Return the (X, Y) coordinate for the center point of the cell that contains the specified text.  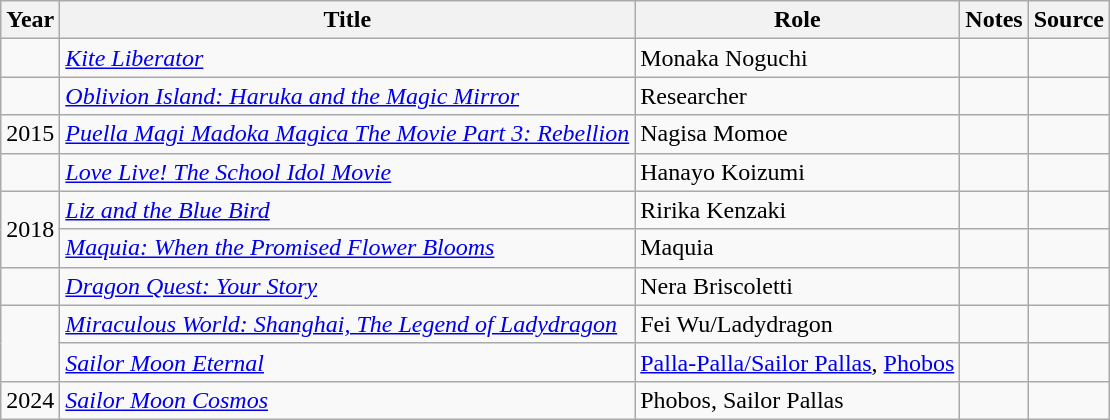
Ririka Kenzaki (798, 210)
Hanayo Koizumi (798, 172)
Monaka Noguchi (798, 58)
Maquia: When the Promised Flower Blooms (348, 248)
2018 (30, 229)
Nagisa Momoe (798, 134)
Phobos, Sailor Pallas (798, 400)
Miraculous World: Shanghai, The Legend of Ladydragon (348, 324)
Sailor Moon Eternal (348, 362)
Maquia (798, 248)
Year (30, 20)
Sailor Moon Cosmos (348, 400)
Nera Briscoletti (798, 286)
Liz and the Blue Bird (348, 210)
Source (1068, 20)
Researcher (798, 96)
Fei Wu/Ladydragon (798, 324)
Kite Liberator (348, 58)
2024 (30, 400)
Notes (994, 20)
Dragon Quest: Your Story (348, 286)
Puella Magi Madoka Magica The Movie Part 3: Rebellion (348, 134)
Oblivion Island: Haruka and the Magic Mirror (348, 96)
Palla-Palla/Sailor Pallas, Phobos (798, 362)
2015 (30, 134)
Love Live! The School Idol Movie (348, 172)
Title (348, 20)
Role (798, 20)
